Scan for the cell matching the given text and deliver its [x, y] coordinate at center. 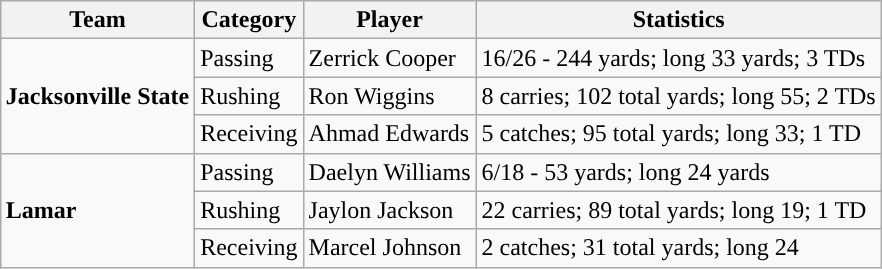
Statistics [678, 20]
5 catches; 95 total yards; long 33; 1 TD [678, 134]
Jacksonville State [97, 96]
Jaylon Jackson [390, 210]
6/18 - 53 yards; long 24 yards [678, 172]
2 catches; 31 total yards; long 24 [678, 248]
Lamar [97, 210]
Ahmad Edwards [390, 134]
Marcel Johnson [390, 248]
Ron Wiggins [390, 96]
Team [97, 20]
Daelyn Williams [390, 172]
8 carries; 102 total yards; long 55; 2 TDs [678, 96]
22 carries; 89 total yards; long 19; 1 TD [678, 210]
16/26 - 244 yards; long 33 yards; 3 TDs [678, 58]
Player [390, 20]
Zerrick Cooper [390, 58]
Category [249, 20]
